Search for the cell housing the specified text and yield its [X, Y] center coordinate. 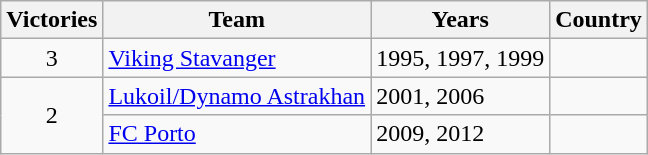
2009, 2012 [460, 134]
Team [237, 20]
3 [52, 58]
1995, 1997, 1999 [460, 58]
Years [460, 20]
Victories [52, 20]
2001, 2006 [460, 96]
2 [52, 115]
Viking Stavanger [237, 58]
Country [599, 20]
FC Porto [237, 134]
Lukoil/Dynamo Astrakhan [237, 96]
